Search for the cell housing the specified text and yield its [x, y] center coordinate. 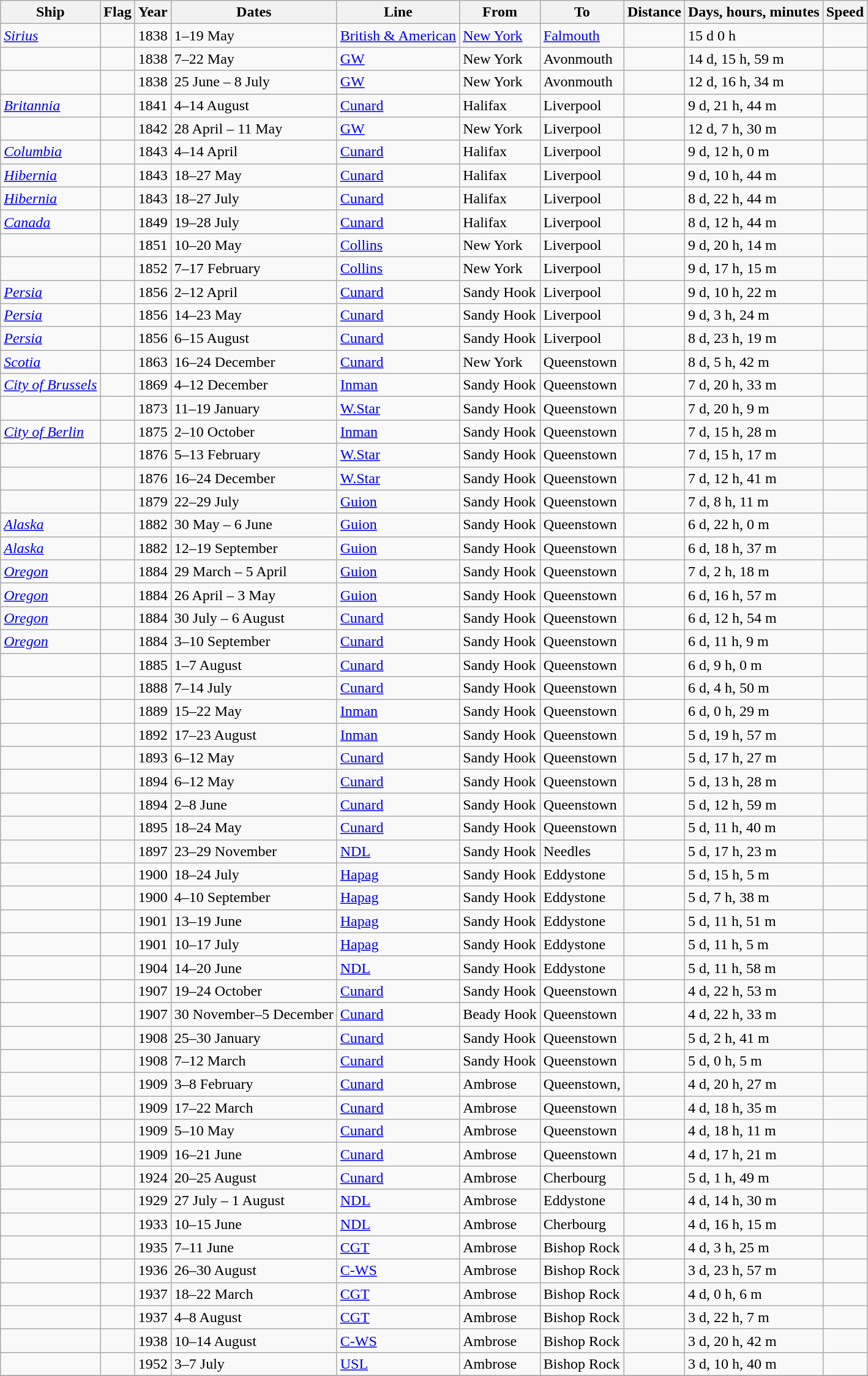
8 d, 22 h, 44 m [754, 198]
Canada [50, 222]
7–14 July [253, 688]
4–14 April [253, 152]
18–27 May [253, 175]
4 d, 16 h, 15 m [754, 1224]
Columbia [50, 152]
18–24 July [253, 874]
1869 [153, 385]
1875 [153, 432]
3–10 September [253, 641]
27 July – 1 August [253, 1201]
12–19 September [253, 548]
1841 [153, 105]
1852 [153, 268]
30 November–5 December [253, 1014]
1–7 August [253, 664]
1929 [153, 1201]
From [500, 12]
7 d, 15 h, 17 m [754, 455]
1842 [153, 129]
5 d, 1 h, 49 m [754, 1178]
4 d, 17 h, 21 m [754, 1154]
1924 [153, 1178]
4 d, 18 h, 35 m [754, 1108]
City of Brussels [50, 385]
6 d, 18 h, 37 m [754, 548]
30 July – 6 August [253, 618]
4 d, 14 h, 30 m [754, 1201]
5 d, 0 h, 5 m [754, 1061]
4 d, 0 h, 6 m [754, 1294]
3 d, 23 h, 57 m [754, 1271]
3 d, 10 h, 40 m [754, 1364]
26–30 August [253, 1271]
25–30 January [253, 1038]
4 d, 3 h, 25 m [754, 1247]
10–17 July [253, 944]
9 d, 17 h, 15 m [754, 268]
1879 [153, 502]
Sirius [50, 36]
Year [153, 12]
1888 [153, 688]
13–19 June [253, 921]
20–25 August [253, 1178]
Beady Hook [500, 1014]
6 d, 22 h, 0 m [754, 525]
8 d, 23 h, 19 m [754, 339]
7 d, 2 h, 18 m [754, 571]
17–22 March [253, 1108]
2–10 October [253, 432]
25 June – 8 July [253, 82]
1933 [153, 1224]
22–29 July [253, 502]
9 d, 20 h, 14 m [754, 245]
14–20 June [253, 968]
1952 [153, 1364]
Line [398, 12]
5 d, 11 h, 5 m [754, 944]
Falmouth [582, 36]
Queenstown, [582, 1085]
Scotia [50, 362]
17–23 August [253, 735]
14 d, 15 h, 59 m [754, 59]
5 d, 7 h, 38 m [754, 898]
Days, hours, minutes [754, 12]
7 d, 20 h, 33 m [754, 385]
9 d, 10 h, 44 m [754, 175]
1851 [153, 245]
9 d, 12 h, 0 m [754, 152]
1936 [153, 1271]
7 d, 15 h, 28 m [754, 432]
7–17 February [253, 268]
2–12 April [253, 292]
5 d, 11 h, 51 m [754, 921]
City of Berlin [50, 432]
6 d, 12 h, 54 m [754, 618]
19–28 July [253, 222]
Dates [253, 12]
USL [398, 1364]
6 d, 16 h, 57 m [754, 595]
2–8 June [253, 805]
12 d, 7 h, 30 m [754, 129]
18–22 March [253, 1294]
Distance [654, 12]
9 d, 10 h, 22 m [754, 292]
1863 [153, 362]
30 May – 6 June [253, 525]
28 April – 11 May [253, 129]
6–15 August [253, 339]
23–29 November [253, 851]
7–12 March [253, 1061]
To [582, 12]
7 d, 12 h, 41 m [754, 478]
5–10 May [253, 1131]
7 d, 8 h, 11 m [754, 502]
19–24 October [253, 991]
14–23 May [253, 315]
3–7 July [253, 1364]
4–14 August [253, 105]
4 d, 22 h, 53 m [754, 991]
5 d, 11 h, 58 m [754, 968]
1–19 May [253, 36]
26 April – 3 May [253, 595]
1873 [153, 408]
Britannia [50, 105]
18–24 May [253, 828]
6 d, 11 h, 9 m [754, 641]
4–10 September [253, 898]
Flag [118, 12]
12 d, 16 h, 34 m [754, 82]
18–27 July [253, 198]
4 d, 18 h, 11 m [754, 1131]
9 d, 21 h, 44 m [754, 105]
1935 [153, 1247]
15 d 0 h [754, 36]
15–22 May [253, 712]
5 d, 17 h, 27 m [754, 758]
10–15 June [253, 1224]
11–19 January [253, 408]
British & American [398, 36]
10–14 August [253, 1340]
5 d, 17 h, 23 m [754, 851]
4 d, 20 h, 27 m [754, 1085]
5 d, 13 h, 28 m [754, 781]
8 d, 5 h, 42 m [754, 362]
Needles [582, 851]
1849 [153, 222]
16–21 June [253, 1154]
6 d, 9 h, 0 m [754, 664]
6 d, 4 h, 50 m [754, 688]
7–22 May [253, 59]
1904 [153, 968]
1889 [153, 712]
1885 [153, 664]
1892 [153, 735]
4–12 December [253, 385]
Ship [50, 12]
3–8 February [253, 1085]
1938 [153, 1340]
3 d, 20 h, 42 m [754, 1340]
3 d, 22 h, 7 m [754, 1317]
10–20 May [253, 245]
4 d, 22 h, 33 m [754, 1014]
5 d, 12 h, 59 m [754, 805]
7 d, 20 h, 9 m [754, 408]
Speed [845, 12]
1893 [153, 758]
5–13 February [253, 455]
5 d, 2 h, 41 m [754, 1038]
7–11 June [253, 1247]
6 d, 0 h, 29 m [754, 712]
9 d, 3 h, 24 m [754, 315]
8 d, 12 h, 44 m [754, 222]
1897 [153, 851]
5 d, 19 h, 57 m [754, 735]
29 March – 5 April [253, 571]
4–8 August [253, 1317]
5 d, 15 h, 5 m [754, 874]
1895 [153, 828]
5 d, 11 h, 40 m [754, 828]
